From the cell containing the given text, extract its center point as [x, y] coordinate. 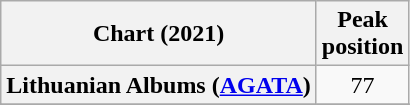
Peakposition [362, 34]
Lithuanian Albums (AGATA) [159, 85]
77 [362, 85]
Chart (2021) [159, 34]
